Output the (x, y) coordinate of the center of the cell containing the given text.  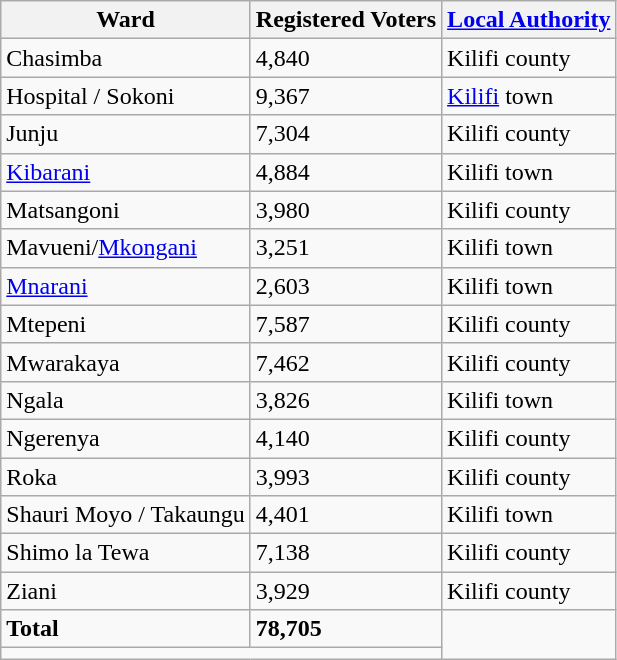
Mwarakaya (126, 362)
Shimo la Tewa (126, 553)
78,705 (346, 629)
Mtepeni (126, 324)
4,840 (346, 58)
Ngerenya (126, 438)
Ngala (126, 400)
Junju (126, 134)
Hospital / Sokoni (126, 96)
Total (126, 629)
Ward (126, 20)
7,462 (346, 362)
Roka (126, 477)
3,993 (346, 477)
4,884 (346, 172)
Kibarani (126, 172)
9,367 (346, 96)
2,603 (346, 286)
3,980 (346, 210)
Ziani (126, 591)
Shauri Moyo / Takaungu (126, 515)
Matsangoni (126, 210)
Registered Voters (346, 20)
7,587 (346, 324)
Mnarani (126, 286)
3,251 (346, 248)
Chasimba (126, 58)
7,138 (346, 553)
4,401 (346, 515)
4,140 (346, 438)
Local Authority (529, 20)
7,304 (346, 134)
3,826 (346, 400)
Mavueni/Mkongani (126, 248)
3,929 (346, 591)
